Search for the cell housing the specified text and yield its [X, Y] center coordinate. 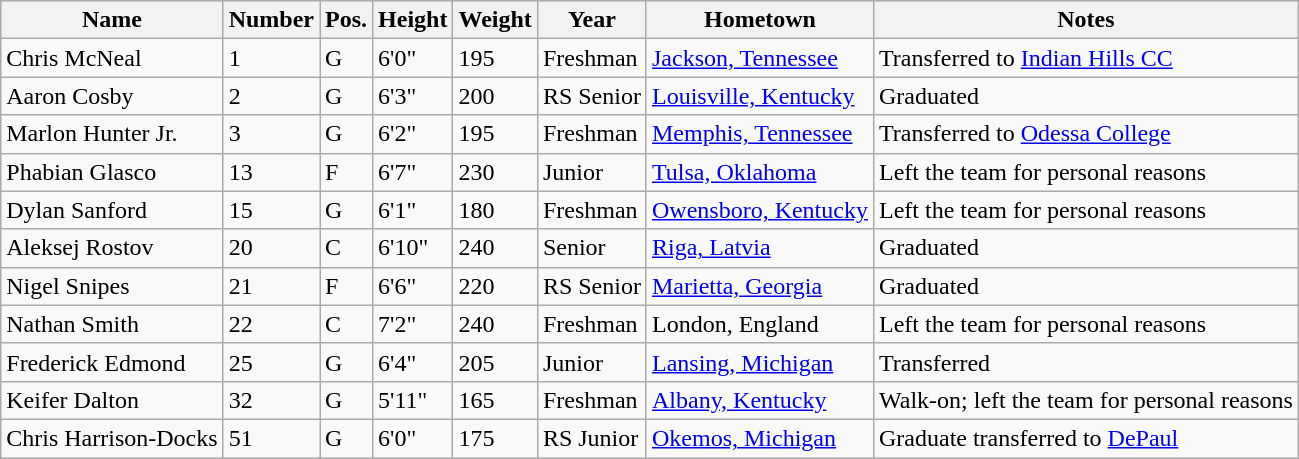
5'11" [413, 400]
Transferred to Odessa College [1086, 134]
Number [271, 20]
6'6" [413, 286]
6'7" [413, 172]
6'1" [413, 210]
51 [271, 438]
Walk-on; left the team for personal reasons [1086, 400]
Chris Harrison-Docks [112, 438]
220 [495, 286]
230 [495, 172]
21 [271, 286]
6'3" [413, 96]
3 [271, 134]
1 [271, 58]
Owensboro, Kentucky [760, 210]
6'10" [413, 248]
6'2" [413, 134]
180 [495, 210]
Jackson, Tennessee [760, 58]
7'2" [413, 324]
Aleksej Rostov [112, 248]
20 [271, 248]
25 [271, 362]
Okemos, Michigan [760, 438]
15 [271, 210]
Notes [1086, 20]
Graduate transferred to DePaul [1086, 438]
Marietta, Georgia [760, 286]
Lansing, Michigan [760, 362]
Phabian Glasco [112, 172]
Frederick Edmond [112, 362]
London, England [760, 324]
200 [495, 96]
13 [271, 172]
Pos. [346, 20]
Transferred [1086, 362]
Senior [592, 248]
Year [592, 20]
Nigel Snipes [112, 286]
Height [413, 20]
Louisville, Kentucky [760, 96]
Dylan Sanford [112, 210]
Chris McNeal [112, 58]
22 [271, 324]
RS Junior [592, 438]
2 [271, 96]
Name [112, 20]
Aaron Cosby [112, 96]
Albany, Kentucky [760, 400]
6'4" [413, 362]
32 [271, 400]
Nathan Smith [112, 324]
Hometown [760, 20]
Tulsa, Oklahoma [760, 172]
Riga, Latvia [760, 248]
Weight [495, 20]
Transferred to Indian Hills CC [1086, 58]
Keifer Dalton [112, 400]
165 [495, 400]
175 [495, 438]
205 [495, 362]
Marlon Hunter Jr. [112, 134]
Memphis, Tennessee [760, 134]
